From the cell containing the given text, extract its center point as [X, Y] coordinate. 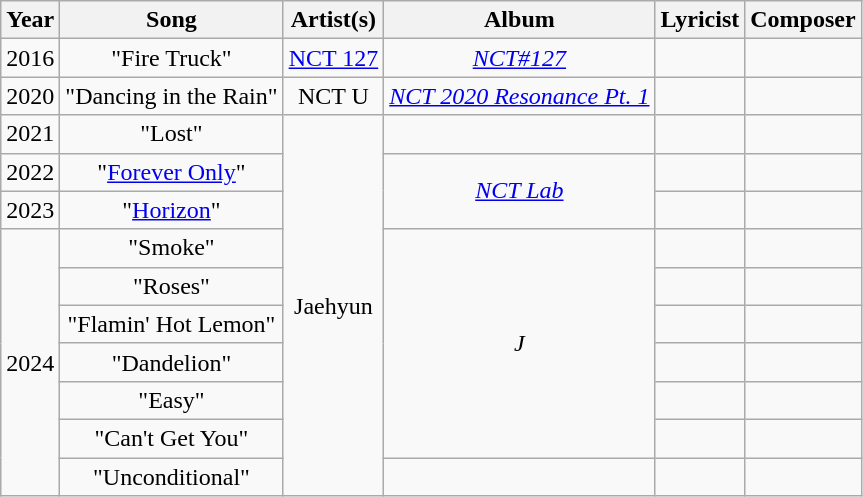
Album [520, 20]
Lyricist [700, 20]
J [520, 343]
2024 [30, 362]
"Smoke" [172, 248]
2023 [30, 210]
"Easy" [172, 400]
"Flamin' Hot Lemon" [172, 324]
Jaehyun [334, 306]
"Unconditional" [172, 477]
"Fire Truck" [172, 58]
2020 [30, 96]
Song [172, 20]
2021 [30, 134]
NCT 2020 Resonance Pt. 1 [520, 96]
"Lost" [172, 134]
"Roses" [172, 286]
"Forever Only" [172, 172]
Composer [803, 20]
NCT U [334, 96]
2022 [30, 172]
2016 [30, 58]
NCT#127 [520, 58]
NCT Lab [520, 191]
"Horizon" [172, 210]
Artist(s) [334, 20]
"Can't Get You" [172, 438]
NCT 127 [334, 58]
"Dandelion" [172, 362]
"Dancing in the Rain" [172, 96]
Year [30, 20]
